Return [X, Y] of the center of cell containing provided text 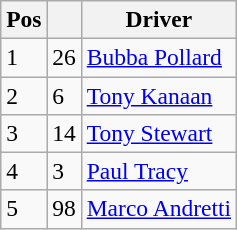
2 [24, 95]
Marco Andretti [158, 209]
5 [24, 209]
Pos [24, 19]
Tony Kanaan [158, 95]
98 [64, 209]
Tony Stewart [158, 133]
Bubba Pollard [158, 57]
14 [64, 133]
6 [64, 95]
Driver [158, 19]
26 [64, 57]
1 [24, 57]
Paul Tracy [158, 171]
4 [24, 171]
